Return [X, Y] of the center of cell containing provided text 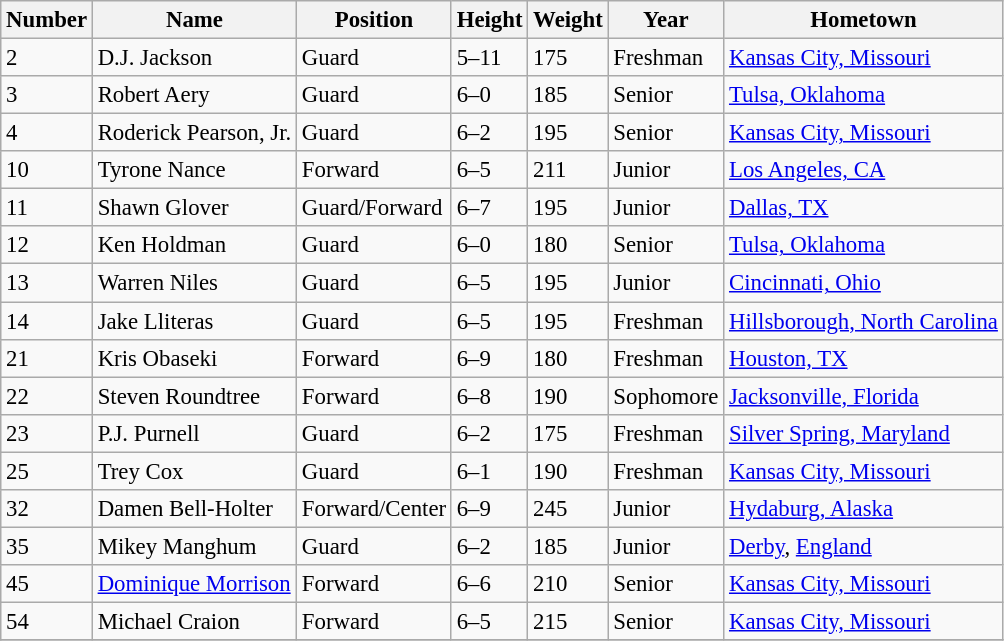
Sophomore [666, 396]
Tyrone Nance [194, 170]
13 [47, 283]
Height [489, 20]
Derby, England [864, 546]
Number [47, 20]
Robert Aery [194, 95]
Houston, TX [864, 358]
25 [47, 471]
Hydaburg, Alaska [864, 509]
Hillsborough, North Carolina [864, 321]
3 [47, 95]
Position [374, 20]
6–7 [489, 208]
4 [47, 133]
12 [47, 245]
5–11 [489, 58]
Hometown [864, 20]
2 [47, 58]
Dallas, TX [864, 208]
14 [47, 321]
Year [666, 20]
Jake Lliteras [194, 321]
Ken Holdman [194, 245]
35 [47, 546]
Forward/Center [374, 509]
Steven Roundtree [194, 396]
6–6 [489, 584]
21 [47, 358]
210 [568, 584]
11 [47, 208]
Name [194, 20]
Dominique Morrison [194, 584]
245 [568, 509]
54 [47, 621]
Los Angeles, CA [864, 170]
22 [47, 396]
215 [568, 621]
32 [47, 509]
Guard/Forward [374, 208]
Roderick Pearson, Jr. [194, 133]
Shawn Glover [194, 208]
6–8 [489, 396]
Mikey Manghum [194, 546]
P.J. Purnell [194, 433]
Silver Spring, Maryland [864, 433]
Cincinnati, Ohio [864, 283]
Jacksonville, Florida [864, 396]
D.J. Jackson [194, 58]
211 [568, 170]
45 [47, 584]
23 [47, 433]
Michael Craion [194, 621]
Warren Niles [194, 283]
10 [47, 170]
Damen Bell-Holter [194, 509]
Trey Cox [194, 471]
Kris Obaseki [194, 358]
Weight [568, 20]
6–1 [489, 471]
